From the cell containing the given text, extract its center point as [X, Y] coordinate. 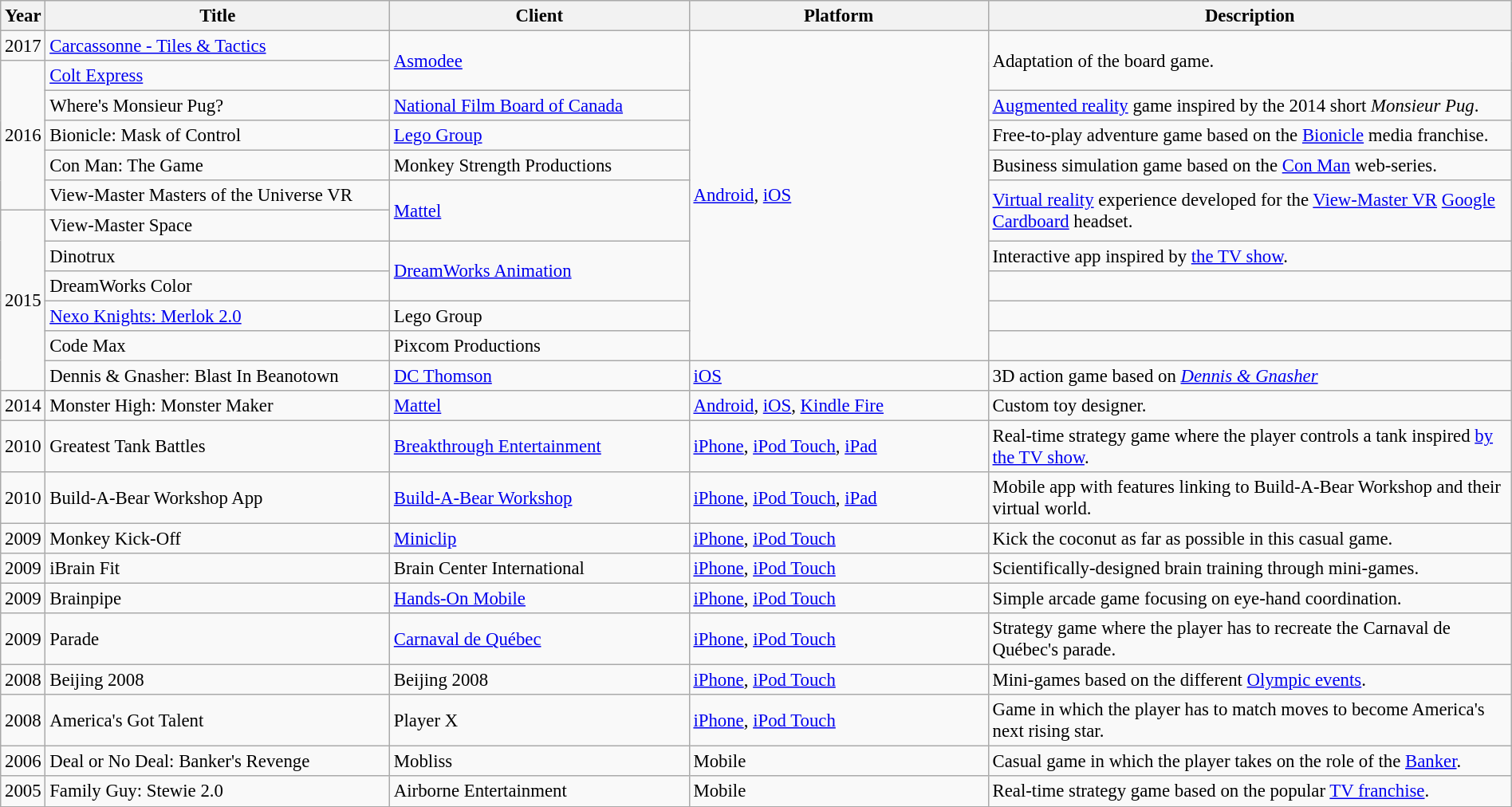
Build-A-Bear Workshop App [218, 498]
Mini-games based on the different Olympic events. [1250, 680]
View-Master Space [218, 226]
3D action game based on Dennis & Gnasher [1250, 376]
Pixcom Productions [540, 345]
Game in which the player has to match moves to become America's next rising star. [1250, 721]
Year [23, 16]
DC Thomson [540, 376]
Dinotrux [218, 256]
Hands-On Mobile [540, 599]
Description [1250, 16]
Greatest Tank Battles [218, 447]
Miniclip [540, 538]
Android, iOS, Kindle Fire [839, 406]
Carnaval de Québec [540, 640]
DreamWorks Color [218, 285]
Nexo Knights: Merlok 2.0 [218, 316]
Player X [540, 721]
Asmodee [540, 61]
Monkey Strength Productions [540, 166]
Parade [218, 640]
Monster High: Monster Maker [218, 406]
Bionicle: Mask of Control [218, 136]
2017 [23, 46]
Mobile app with features linking to Build-A-Bear Workshop and their virtual world. [1250, 498]
Strategy game where the player has to recreate the Carnaval de Québec's parade. [1250, 640]
Mobliss [540, 762]
2014 [23, 406]
Adaptation of the board game. [1250, 61]
Free-to-play adventure game based on the Bionicle media franchise. [1250, 136]
Scientifically-designed brain training through mini-games. [1250, 569]
Kick the coconut as far as possible in this casual game. [1250, 538]
Brainpipe [218, 599]
Custom toy designer. [1250, 406]
Business simulation game based on the Con Man web-series. [1250, 166]
Casual game in which the player takes on the role of the Banker. [1250, 762]
2006 [23, 762]
Title [218, 16]
Where's Monsieur Pug? [218, 106]
2015 [23, 301]
Breakthrough Entertainment [540, 447]
Client [540, 16]
Code Max [218, 345]
Interactive app inspired by the TV show. [1250, 256]
Simple arcade game focusing on eye-hand coordination. [1250, 599]
Virtual reality experience developed for the View-Master VR Google Cardboard headset. [1250, 211]
Brain Center International [540, 569]
DreamWorks Animation [540, 271]
Platform [839, 16]
Family Guy: Stewie 2.0 [218, 792]
iOS [839, 376]
National Film Board of Canada [540, 106]
2016 [23, 136]
View-Master Masters of the Universe VR [218, 195]
America's Got Talent [218, 721]
Airborne Entertainment [540, 792]
Real-time strategy game based on the popular TV franchise. [1250, 792]
Monkey Kick-Off [218, 538]
Deal or No Deal: Banker's Revenge [218, 762]
Build-A-Bear Workshop [540, 498]
iBrain Fit [218, 569]
2005 [23, 792]
Android, iOS [839, 196]
Real-time strategy game where the player controls a tank inspired by the TV show. [1250, 447]
Carcassonne - Tiles & Tactics [218, 46]
Con Man: The Game [218, 166]
Dennis & Gnasher: Blast In Beanotown [218, 376]
Colt Express [218, 76]
Augmented reality game inspired by the 2014 short Monsieur Pug. [1250, 106]
